Capture the cell that displays the provided text and extract its (x, y) central coordinate. 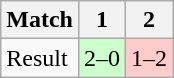
Match (40, 20)
2 (150, 20)
Result (40, 58)
2–0 (102, 58)
1 (102, 20)
1–2 (150, 58)
